Pinpoint the cell where the given text exists, returning its [x, y] midpoint coordinate. 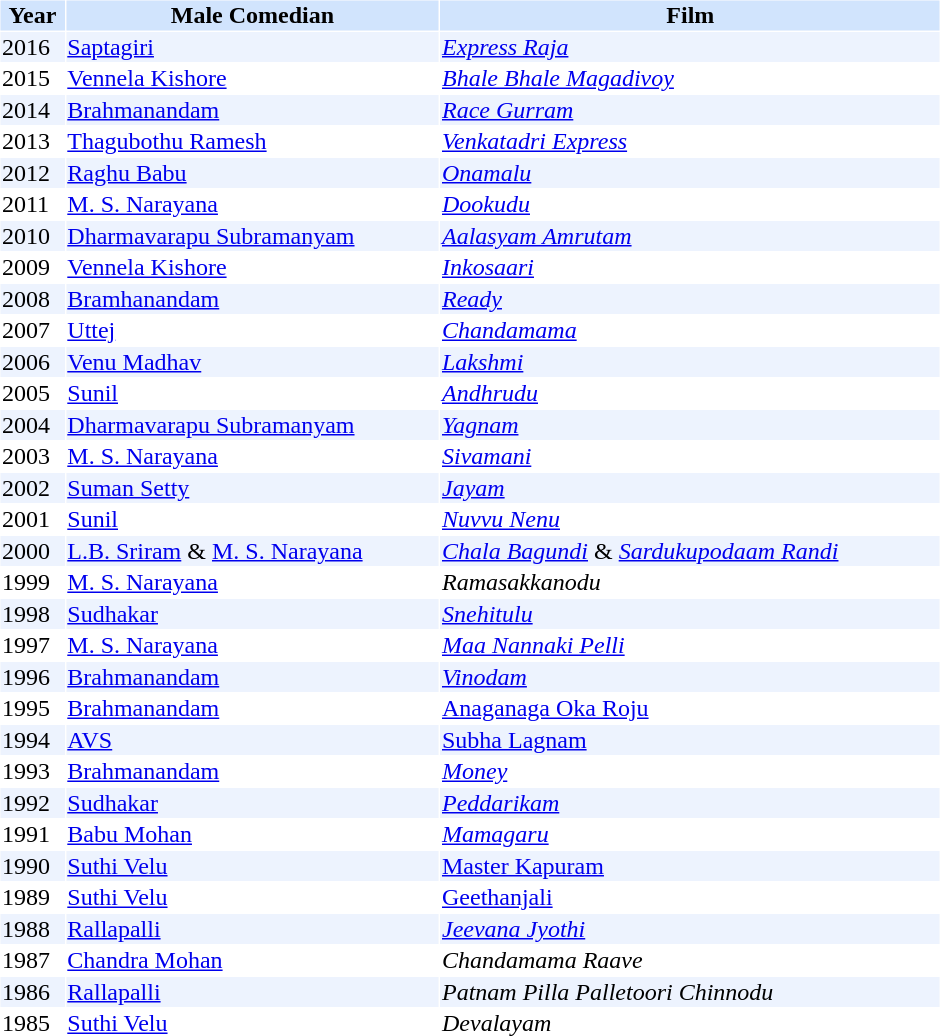
2014 [32, 110]
Ramasakkanodu [690, 583]
1999 [32, 583]
Bramhanandam [252, 299]
Bhale Bhale Magadivoy [690, 79]
Patnam Pilla Palletoori Chinnodu [690, 992]
1990 [32, 866]
1992 [32, 803]
2000 [32, 551]
Maa Nannaki Pelli [690, 645]
Yagnam [690, 425]
1991 [32, 835]
Mamagaru [690, 835]
Male Comedian [252, 15]
Andhrudu [690, 393]
2010 [32, 236]
Inkosaari [690, 267]
2015 [32, 79]
Snehitulu [690, 614]
Chandra Mohan [252, 961]
Lakshmi [690, 362]
Venu Madhav [252, 362]
2012 [32, 173]
2013 [32, 141]
2002 [32, 488]
2009 [32, 267]
2006 [32, 362]
1995 [32, 709]
Venkatadri Express [690, 141]
Saptagiri [252, 47]
1998 [32, 614]
Master Kapuram [690, 866]
Nuvvu Nenu [690, 519]
Babu Mohan [252, 835]
Race Gurram [690, 110]
Dookudu [690, 205]
1994 [32, 740]
1997 [32, 645]
Uttej [252, 331]
1987 [32, 961]
Ready [690, 299]
2008 [32, 299]
2003 [32, 457]
2005 [32, 393]
L.B. Sriram & M. S. Narayana [252, 551]
1993 [32, 771]
2011 [32, 205]
AVS [252, 740]
Sivamani [690, 457]
Thagubothu Ramesh [252, 141]
Raghu Babu [252, 173]
2016 [32, 47]
2007 [32, 331]
Film [690, 15]
Chandamama [690, 331]
Aalasyam Amrutam [690, 236]
Peddarikam [690, 803]
Jeevana Jyothi [690, 929]
Subha Lagnam [690, 740]
Money [690, 771]
Onamalu [690, 173]
Chala Bagundi & Sardukupodaam Randi [690, 551]
2004 [32, 425]
Vinodam [690, 677]
1986 [32, 992]
Jayam [690, 488]
1988 [32, 929]
1996 [32, 677]
2001 [32, 519]
Anaganaga Oka Roju [690, 709]
Express Raja [690, 47]
Geethanjali [690, 897]
Suman Setty [252, 488]
Chandamama Raave [690, 961]
Year [32, 15]
1989 [32, 897]
